Locate the cell with the specified text and output its [x, y] center coordinate. 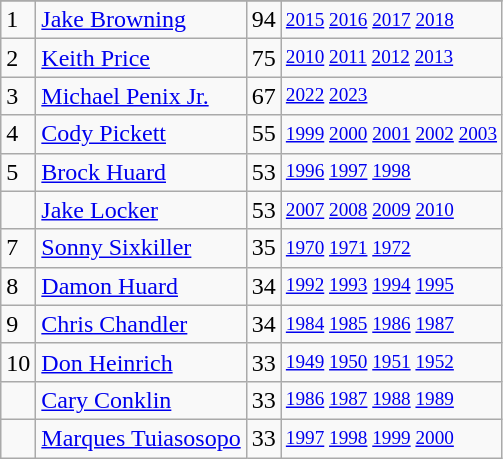
Cody Pickett [141, 134]
Keith Price [141, 58]
1986 1987 1988 1989 [391, 400]
1949 1950 1951 1952 [391, 362]
3 [18, 96]
2010 2011 2012 2013 [391, 58]
2022 2023 [391, 96]
Jake Browning [141, 20]
Damon Huard [141, 286]
9 [18, 324]
2015 2016 2017 2018 [391, 20]
1996 1997 1998 [391, 172]
2007 2008 2009 2010 [391, 210]
2 [18, 58]
7 [18, 248]
Marques Tuiasosopo [141, 438]
10 [18, 362]
1 [18, 20]
1999 2000 2001 2002 2003 [391, 134]
Chris Chandler [141, 324]
1984 1985 1986 1987 [391, 324]
5 [18, 172]
4 [18, 134]
Jake Locker [141, 210]
94 [264, 20]
75 [264, 58]
1970 1971 1972 [391, 248]
Brock Huard [141, 172]
1997 1998 1999 2000 [391, 438]
67 [264, 96]
Sonny Sixkiller [141, 248]
8 [18, 286]
35 [264, 248]
Michael Penix Jr. [141, 96]
55 [264, 134]
Cary Conklin [141, 400]
1992 1993 1994 1995 [391, 286]
Don Heinrich [141, 362]
